Return the [x, y] coordinate for the center point of the cell that contains the specified text.  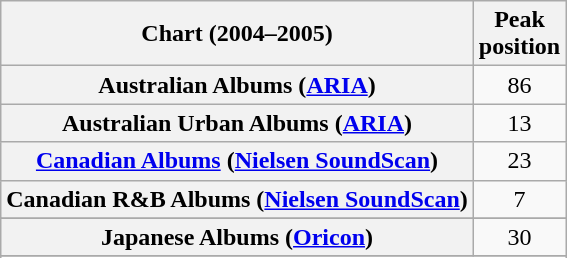
86 [519, 85]
Chart (2004–2005) [238, 34]
7 [519, 199]
23 [519, 161]
30 [519, 237]
Canadian Albums (Nielsen SoundScan) [238, 161]
Canadian R&B Albums (Nielsen SoundScan) [238, 199]
Japanese Albums (Oricon) [238, 237]
13 [519, 123]
Peakposition [519, 34]
Australian Urban Albums (ARIA) [238, 123]
Australian Albums (ARIA) [238, 85]
